Determine the [X, Y] coordinate at the center of the cell enclosing the given text.  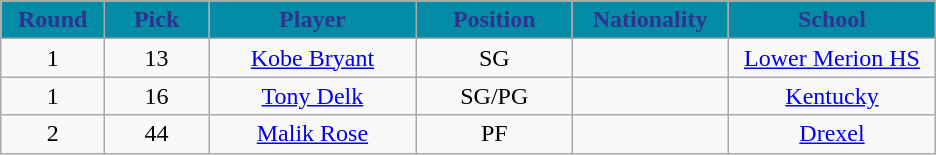
13 [157, 58]
44 [157, 134]
Player [313, 20]
Pick [157, 20]
16 [157, 96]
Malik Rose [313, 134]
SG/PG [494, 96]
Round [53, 20]
School [832, 20]
Kobe Bryant [313, 58]
Drexel [832, 134]
Tony Delk [313, 96]
Kentucky [832, 96]
SG [494, 58]
Lower Merion HS [832, 58]
2 [53, 134]
Nationality [650, 20]
PF [494, 134]
Position [494, 20]
